Locate the cell with the specified text and output its (X, Y) center coordinate. 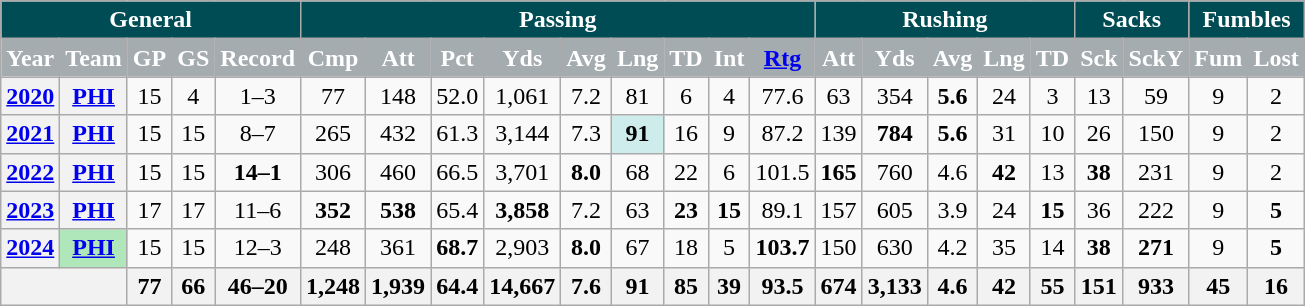
460 (398, 172)
271 (1156, 248)
45 (1218, 286)
Sck (1099, 58)
148 (398, 96)
1,248 (334, 286)
3,133 (894, 286)
18 (686, 248)
39 (729, 286)
2023 (30, 210)
Team (94, 58)
354 (894, 96)
14–1 (258, 172)
605 (894, 210)
55 (1052, 286)
222 (1156, 210)
2,903 (522, 248)
Rtg (782, 58)
89.1 (782, 210)
14 (1052, 248)
3.9 (952, 210)
12–3 (258, 248)
674 (838, 286)
Cmp (334, 58)
151 (1099, 286)
1–3 (258, 96)
101.5 (782, 172)
Int (729, 58)
2022 (30, 172)
538 (398, 210)
Fumbles (1246, 20)
7.6 (586, 286)
14,667 (522, 286)
3,144 (522, 134)
35 (1004, 248)
65.4 (458, 210)
4.2 (952, 248)
3 (1052, 96)
432 (398, 134)
66 (194, 286)
23 (686, 210)
68 (637, 172)
67 (637, 248)
784 (894, 134)
Fum (1218, 58)
61.3 (458, 134)
306 (334, 172)
Lost (1276, 58)
3,701 (522, 172)
22 (686, 172)
31 (1004, 134)
68.7 (458, 248)
Passing (558, 20)
231 (1156, 172)
64.4 (458, 286)
87.2 (782, 134)
265 (334, 134)
GP (149, 58)
General (151, 20)
GS (194, 58)
1,061 (522, 96)
139 (838, 134)
Year (30, 58)
933 (1156, 286)
85 (686, 286)
361 (398, 248)
7.3 (586, 134)
Record (258, 58)
66.5 (458, 172)
103.7 (782, 248)
46–20 (258, 286)
157 (838, 210)
352 (334, 210)
81 (637, 96)
36 (1099, 210)
2024 (30, 248)
2021 (30, 134)
1,939 (398, 286)
Rushing (945, 20)
52.0 (458, 96)
SckY (1156, 58)
2020 (30, 96)
248 (334, 248)
59 (1156, 96)
10 (1052, 134)
93.5 (782, 286)
77.6 (782, 96)
11–6 (258, 210)
26 (1099, 134)
760 (894, 172)
165 (838, 172)
Pct (458, 58)
Sacks (1132, 20)
3,858 (522, 210)
630 (894, 248)
8–7 (258, 134)
